Search for the cell housing the specified text and yield its [x, y] center coordinate. 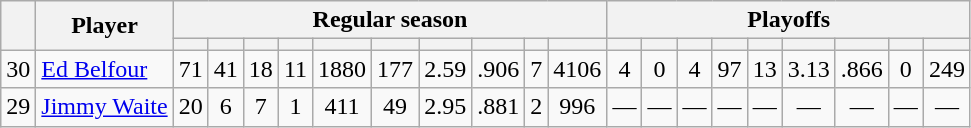
30 [18, 69]
Playoffs [789, 20]
.881 [498, 107]
2.59 [446, 69]
1880 [342, 69]
49 [396, 107]
Ed Belfour [104, 69]
Jimmy Waite [104, 107]
20 [190, 107]
.866 [862, 69]
3.13 [808, 69]
11 [295, 69]
29 [18, 107]
Player [104, 26]
Regular season [390, 20]
2 [536, 107]
4106 [578, 69]
18 [260, 69]
41 [226, 69]
71 [190, 69]
177 [396, 69]
1 [295, 107]
13 [764, 69]
411 [342, 107]
249 [946, 69]
6 [226, 107]
996 [578, 107]
.906 [498, 69]
97 [730, 69]
2.95 [446, 107]
